Extract the (X, Y) coordinate from the center of the cell holding the provided text.  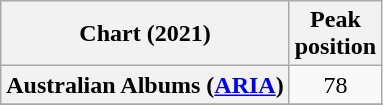
Chart (2021) (145, 34)
78 (335, 85)
Australian Albums (ARIA) (145, 85)
Peakposition (335, 34)
